Capture the cell that displays the provided text and extract its (X, Y) central coordinate. 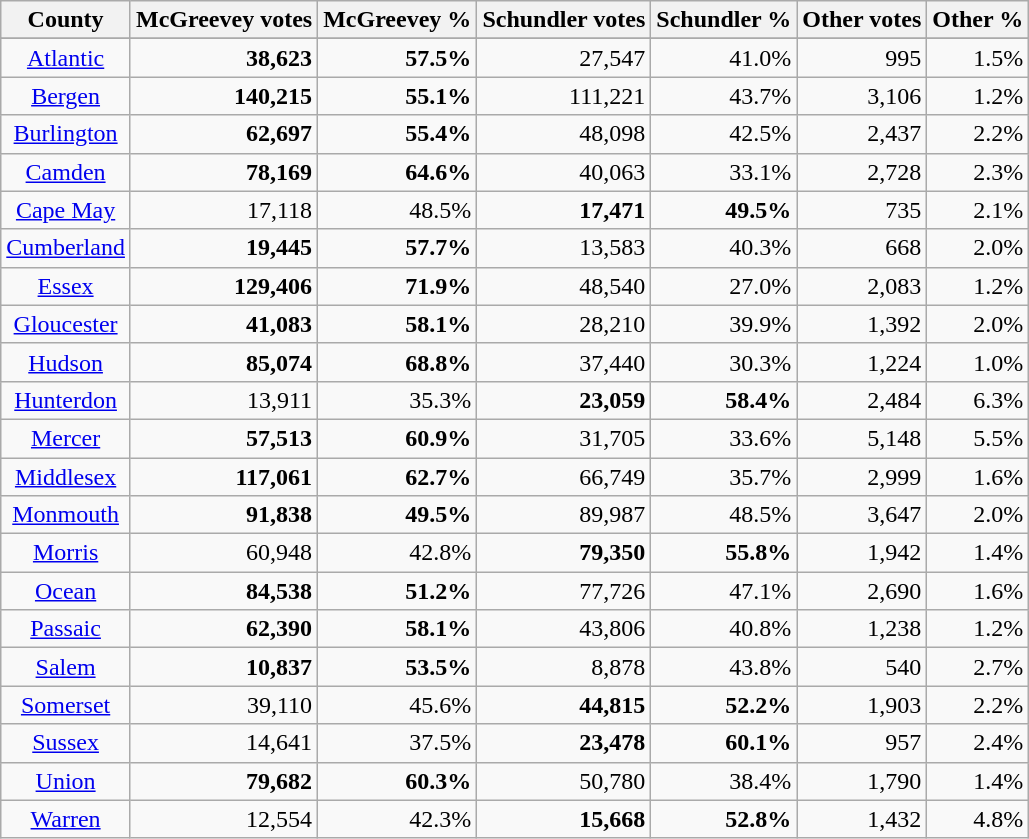
2.3% (978, 172)
Passaic (66, 629)
668 (862, 248)
19,445 (224, 248)
55.8% (724, 553)
85,074 (224, 362)
Schundler votes (564, 20)
Hudson (66, 362)
6.3% (978, 400)
13,911 (224, 400)
Ocean (66, 591)
62.7% (398, 477)
Gloucester (66, 324)
57.5% (398, 58)
2,437 (862, 134)
84,538 (224, 591)
3,647 (862, 515)
91,838 (224, 515)
42.3% (398, 819)
38.4% (724, 781)
1,224 (862, 362)
27.0% (724, 286)
2.1% (978, 210)
40,063 (564, 172)
Essex (66, 286)
5.5% (978, 438)
31,705 (564, 438)
1,790 (862, 781)
79,682 (224, 781)
51.2% (398, 591)
62,390 (224, 629)
78,169 (224, 172)
39,110 (224, 705)
39.9% (724, 324)
Somerset (66, 705)
37,440 (564, 362)
Schundler % (724, 20)
111,221 (564, 96)
47.1% (724, 591)
2,690 (862, 591)
17,471 (564, 210)
540 (862, 667)
1,238 (862, 629)
30.3% (724, 362)
Monmouth (66, 515)
60.3% (398, 781)
10,837 (224, 667)
57.7% (398, 248)
Cumberland (66, 248)
38,623 (224, 58)
Warren (66, 819)
60.1% (724, 743)
County (66, 20)
55.4% (398, 134)
4.8% (978, 819)
89,987 (564, 515)
43.8% (724, 667)
55.1% (398, 96)
35.3% (398, 400)
58.4% (724, 400)
28,210 (564, 324)
41,083 (224, 324)
Morris (66, 553)
1.5% (978, 58)
117,061 (224, 477)
5,148 (862, 438)
77,726 (564, 591)
735 (862, 210)
60,948 (224, 553)
23,478 (564, 743)
Atlantic (66, 58)
McGreevey votes (224, 20)
Bergen (66, 96)
35.7% (724, 477)
Mercer (66, 438)
1,392 (862, 324)
43.7% (724, 96)
40.8% (724, 629)
50,780 (564, 781)
17,118 (224, 210)
Hunterdon (66, 400)
2.7% (978, 667)
1,432 (862, 819)
14,641 (224, 743)
Burlington (66, 134)
3,106 (862, 96)
2.4% (978, 743)
13,583 (564, 248)
52.8% (724, 819)
43,806 (564, 629)
Union (66, 781)
66,749 (564, 477)
53.5% (398, 667)
2,484 (862, 400)
2,083 (862, 286)
44,815 (564, 705)
48,540 (564, 286)
62,697 (224, 134)
McGreevey % (398, 20)
40.3% (724, 248)
33.1% (724, 172)
42.8% (398, 553)
995 (862, 58)
45.6% (398, 705)
8,878 (564, 667)
60.9% (398, 438)
27,547 (564, 58)
Cape May (66, 210)
12,554 (224, 819)
140,215 (224, 96)
64.6% (398, 172)
79,350 (564, 553)
Other % (978, 20)
57,513 (224, 438)
957 (862, 743)
33.6% (724, 438)
37.5% (398, 743)
23,059 (564, 400)
41.0% (724, 58)
48,098 (564, 134)
2,999 (862, 477)
2,728 (862, 172)
Camden (66, 172)
42.5% (724, 134)
Sussex (66, 743)
1.0% (978, 362)
71.9% (398, 286)
Salem (66, 667)
1,903 (862, 705)
68.8% (398, 362)
1,942 (862, 553)
Middlesex (66, 477)
52.2% (724, 705)
15,668 (564, 819)
129,406 (224, 286)
Other votes (862, 20)
